Return the [x, y] coordinate for the center point of the cell that contains the specified text.  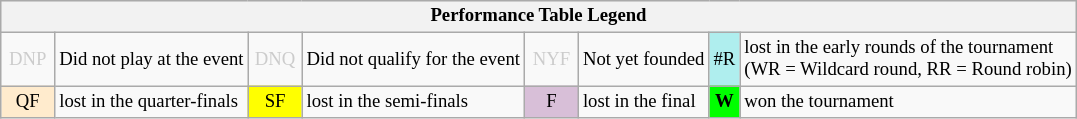
DNP [28, 60]
#R [724, 60]
Did not play at the event [152, 60]
lost in the semi-finals [413, 102]
QF [28, 102]
F [551, 102]
Performance Table Legend [538, 16]
NYF [551, 60]
W [724, 102]
DNQ [275, 60]
lost in the quarter-finals [152, 102]
SF [275, 102]
Did not qualify for the event [413, 60]
lost in the final [643, 102]
won the tournament [908, 102]
lost in the early rounds of the tournament(WR = Wildcard round, RR = Round robin) [908, 60]
Not yet founded [643, 60]
